Scan for the cell matching the given text and deliver its (X, Y) coordinate at center. 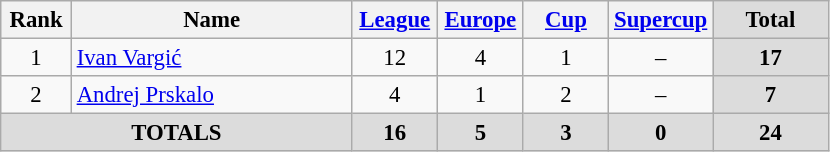
0 (661, 133)
Rank (36, 20)
12 (395, 58)
League (395, 20)
Total (771, 20)
5 (481, 133)
Europe (481, 20)
Name (212, 20)
3 (566, 133)
Andrej Prskalo (212, 95)
16 (395, 133)
Ivan Vargić (212, 58)
Supercup (661, 20)
7 (771, 95)
17 (771, 58)
TOTALS (176, 133)
24 (771, 133)
Cup (566, 20)
